From the cell containing the given text, extract its center point as (x, y) coordinate. 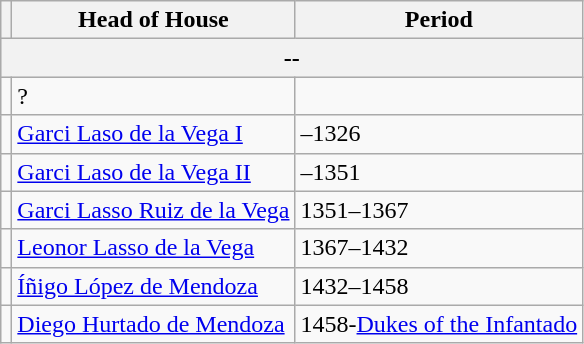
1367–1432 (439, 248)
–1326 (439, 134)
1458-Dukes of the Infantado (439, 324)
Garci Lasso Ruiz de la Vega (154, 210)
Garci Laso de la Vega II (154, 172)
Íñigo López de Mendoza (154, 286)
Period (439, 20)
1432–1458 (439, 286)
-- (292, 58)
Leonor Lasso de la Vega (154, 248)
? (154, 96)
Head of House (154, 20)
–1351 (439, 172)
Diego Hurtado de Mendoza (154, 324)
Garci Laso de la Vega I (154, 134)
1351–1367 (439, 210)
